Capture the cell that displays the provided text and extract its [X, Y] central coordinate. 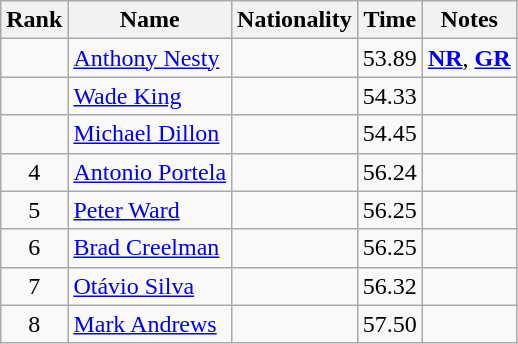
5 [34, 210]
54.33 [390, 96]
Peter Ward [150, 210]
Nationality [295, 20]
Rank [34, 20]
53.89 [390, 58]
Anthony Nesty [150, 58]
54.45 [390, 134]
Time [390, 20]
Michael Dillon [150, 134]
Brad Creelman [150, 248]
6 [34, 248]
Name [150, 20]
Wade King [150, 96]
Mark Andrews [150, 324]
56.24 [390, 172]
NR, GR [469, 58]
8 [34, 324]
7 [34, 286]
57.50 [390, 324]
Antonio Portela [150, 172]
4 [34, 172]
Otávio Silva [150, 286]
Notes [469, 20]
56.32 [390, 286]
